Extract the [X, Y] coordinate from the center of the cell holding the provided text.  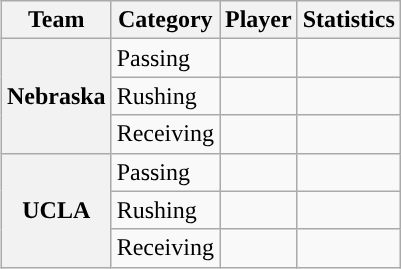
Team [56, 20]
Player [259, 20]
Nebraska [56, 96]
Statistics [348, 20]
Category [165, 20]
UCLA [56, 210]
